From the cell containing the given text, extract its center point as (X, Y) coordinate. 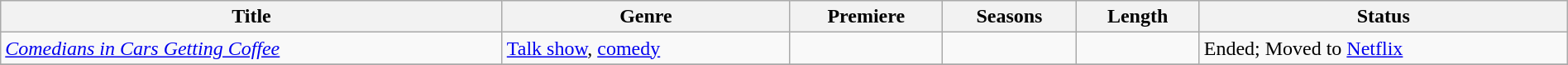
Genre (645, 17)
Talk show, comedy (645, 48)
Seasons (1009, 17)
Comedians in Cars Getting Coffee (251, 48)
Premiere (867, 17)
Title (251, 17)
Ended; Moved to Netflix (1383, 48)
Status (1383, 17)
Length (1138, 17)
